Detect which cell encompasses the target text, then output its [X, Y] center coordinate. 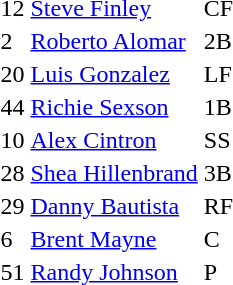
Shea Hillenbrand [114, 173]
Brent Mayne [114, 239]
Alex Cintron [114, 140]
Danny Bautista [114, 206]
Roberto Alomar [114, 41]
Richie Sexson [114, 107]
Luis Gonzalez [114, 74]
